Return [x, y] of the center of cell containing provided text 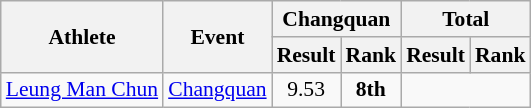
Total [466, 19]
Event [217, 36]
8th [372, 90]
Athlete [82, 36]
Leung Man Chun [82, 90]
9.53 [306, 90]
